Output the [X, Y] coordinate of the center of the cell containing the given text.  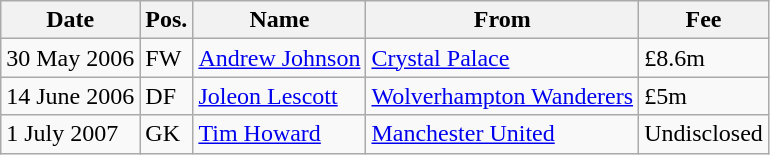
Fee [704, 20]
1 July 2007 [70, 134]
Date [70, 20]
£8.6m [704, 58]
DF [166, 96]
Andrew Johnson [280, 58]
Wolverhampton Wanderers [502, 96]
Tim Howard [280, 134]
Name [280, 20]
£5m [704, 96]
Joleon Lescott [280, 96]
From [502, 20]
Pos. [166, 20]
GK [166, 134]
Undisclosed [704, 134]
Crystal Palace [502, 58]
14 June 2006 [70, 96]
Manchester United [502, 134]
FW [166, 58]
30 May 2006 [70, 58]
